For the text-containing cell, return its midpoint in [x, y] coordinate format. 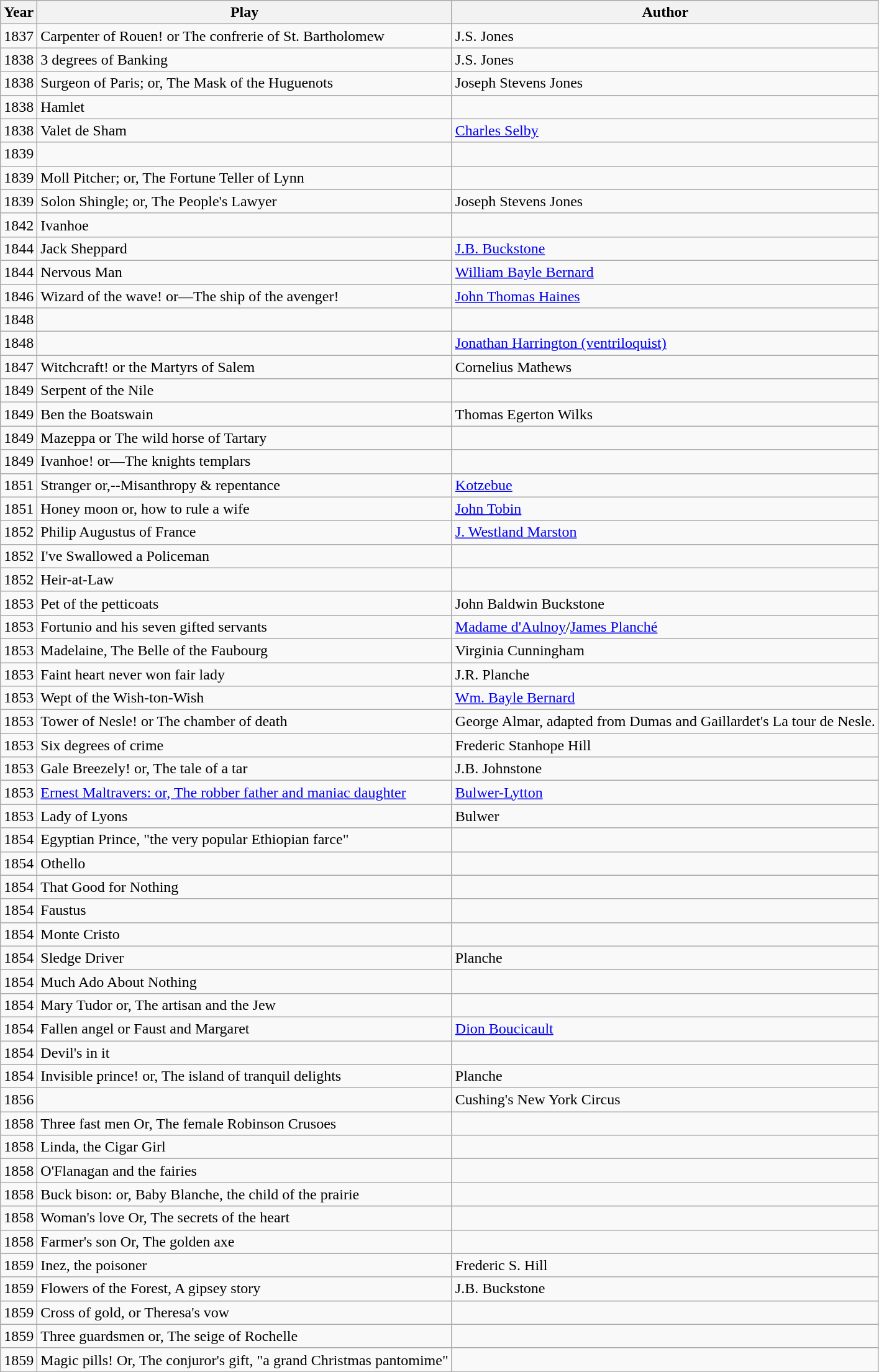
Ivanhoe [245, 225]
George Almar, adapted from Dumas and Gaillardet's La tour de Nesle. [665, 722]
O'Flanagan and the fairies [245, 1171]
Invisible prince! or, The island of tranquil delights [245, 1076]
Devil's in it [245, 1053]
Linda, the Cigar Girl [245, 1147]
John Thomas Haines [665, 296]
Faustus [245, 911]
Buck bison: or, Baby Blanche, the child of the prairie [245, 1194]
Bulwer [665, 816]
Sledge Driver [245, 958]
Six degrees of crime [245, 745]
Gale Breezely! or, The tale of a tar [245, 769]
Egyptian Prince, "the very popular Ethiopian farce" [245, 840]
Pet of the petticoats [245, 603]
1837 [19, 36]
Madelaine, The Belle of the Faubourg [245, 650]
Jack Sheppard [245, 248]
Ivanhoe! or—The knights templars [245, 461]
John Baldwin Buckstone [665, 603]
Mary Tudor or, The artisan and the Jew [245, 1005]
Philip Augustus of France [245, 532]
Valet de Sham [245, 130]
Jonathan Harrington (ventriloquist) [665, 343]
Faint heart never won fair lady [245, 674]
Solon Shingle; or, The People's Lawyer [245, 201]
Three fast men Or, The female Robinson Crusoes [245, 1124]
Frederic Stanhope Hill [665, 745]
Witchcraft! or the Martyrs of Salem [245, 367]
Virginia Cunningham [665, 650]
I've Swallowed a Policeman [245, 556]
1856 [19, 1100]
Much Ado About Nothing [245, 981]
Cushing's New York Circus [665, 1100]
Nervous Man [245, 272]
1846 [19, 296]
Magic pills! Or, The conjuror's gift, "a grand Christmas pantomime" [245, 1360]
3 degrees of Banking [245, 60]
Frederic S. Hill [665, 1265]
Madame d'Aulnoy/James Planché [665, 627]
Kotzebue [665, 485]
Hamlet [245, 107]
Play [245, 12]
Fallen angel or Faust and Margaret [245, 1029]
Cross of gold, or Theresa's vow [245, 1312]
Dion Boucicault [665, 1029]
Tower of Nesle! or The chamber of death [245, 722]
1842 [19, 225]
Serpent of the Nile [245, 391]
Othello [245, 863]
Mazeppa or The wild horse of Tartary [245, 438]
Fortunio and his seven gifted servants [245, 627]
Ben the Boatswain [245, 414]
Woman's love Or, The secrets of the heart [245, 1218]
Lady of Lyons [245, 816]
Surgeon of Paris; or, The Mask of the Huguenots [245, 83]
John Tobin [665, 509]
Wm. Bayle Bernard [665, 698]
Wept of the Wish-ton-Wish [245, 698]
Author [665, 12]
1847 [19, 367]
Heir-at-Law [245, 579]
William Bayle Bernard [665, 272]
Stranger or,--Misanthropy & repentance [245, 485]
That Good for Nothing [245, 887]
Year [19, 12]
Cornelius Mathews [665, 367]
J.B. Johnstone [665, 769]
Honey moon or, how to rule a wife [245, 509]
Wizard of the wave! or—The ship of the avenger! [245, 296]
Flowers of the Forest, A gipsey story [245, 1289]
Monte Cristo [245, 934]
Charles Selby [665, 130]
Inez, the poisoner [245, 1265]
Three guardsmen or, The seige of Rochelle [245, 1336]
Bulwer-Lytton [665, 793]
J.R. Planche [665, 674]
J. Westland Marston [665, 532]
Moll Pitcher; or, The Fortune Teller of Lynn [245, 178]
Farmer's son Or, The golden axe [245, 1242]
Ernest Maltravers: or, The robber father and maniac daughter [245, 793]
Thomas Egerton Wilks [665, 414]
Carpenter of Rouen! or The confrerie of St. Bartholomew [245, 36]
